Extract the (X, Y) coordinate from the center of the cell holding the provided text.  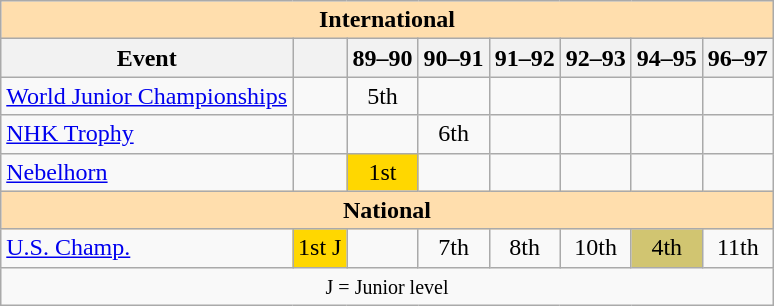
90–91 (454, 58)
4th (666, 248)
10th (596, 248)
6th (454, 134)
8th (524, 248)
Nebelhorn (147, 172)
11th (738, 248)
Event (147, 58)
National (388, 210)
94–95 (666, 58)
5th (382, 96)
7th (454, 248)
89–90 (382, 58)
J = Junior level (388, 286)
92–93 (596, 58)
1st J (320, 248)
NHK Trophy (147, 134)
1st (382, 172)
World Junior Championships (147, 96)
91–92 (524, 58)
96–97 (738, 58)
International (388, 20)
U.S. Champ. (147, 248)
